Provide the (x, y) coordinate of the cell's center where the given text is located.  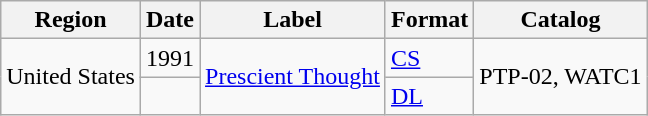
PTP-02, WATC1 (560, 77)
Format (429, 20)
Prescient Thought (293, 77)
DL (429, 96)
1991 (170, 58)
United States (71, 77)
Region (71, 20)
Label (293, 20)
Date (170, 20)
Catalog (560, 20)
CS (429, 58)
